For the text-containing cell, return its midpoint in [x, y] coordinate format. 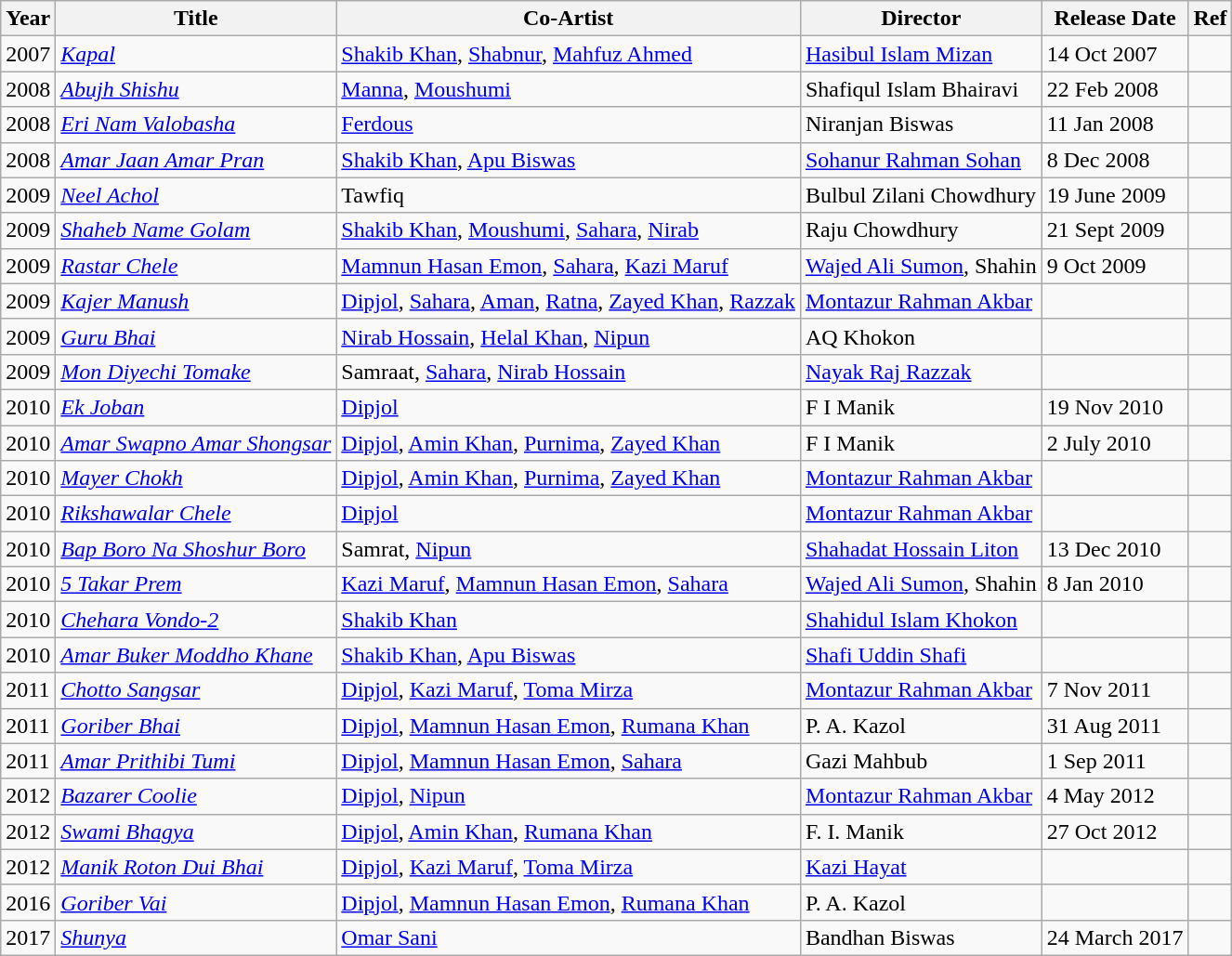
Dipjol, Amin Khan, Rumana Khan [569, 832]
Nayak Raj Razzak [921, 372]
8 Jan 2010 [1115, 584]
Shafi Uddin Shafi [921, 655]
Rikshawalar Chele [196, 514]
Shakib Khan, Moushumi, Sahara, Nirab [569, 230]
Dipjol, Mamnun Hasan Emon, Sahara [569, 761]
Abujh Shishu [196, 89]
Dipjol, Sahara, Aman, Ratna, Zayed Khan, Razzak [569, 301]
Shunya [196, 937]
Amar Buker Moddho Khane [196, 655]
11 Jan 2008 [1115, 124]
Goriber Bhai [196, 726]
2 July 2010 [1115, 443]
Director [921, 19]
21 Sept 2009 [1115, 230]
Mayer Chokh [196, 478]
Nirab Hossain, Helal Khan, Nipun [569, 336]
Shaheb Name Golam [196, 230]
Samraat, Sahara, Nirab Hossain [569, 372]
Mamnun Hasan Emon, Sahara, Kazi Maruf [569, 266]
Kajer Manush [196, 301]
Manna, Moushumi [569, 89]
Shafiqul Islam Bhairavi [921, 89]
Title [196, 19]
7 Nov 2011 [1115, 690]
Shahidul Islam Khokon [921, 620]
Tawfiq [569, 195]
2007 [28, 54]
Ek Joban [196, 407]
Amar Jaan Amar Pran [196, 160]
Sohanur Rahman Sohan [921, 160]
Shakib Khan, Shabnur, Mahfuz Ahmed [569, 54]
Eri Nam Valobasha [196, 124]
AQ Khokon [921, 336]
Niranjan Biswas [921, 124]
Rastar Chele [196, 266]
Kapal [196, 54]
Kazi Hayat [921, 867]
Release Date [1115, 19]
Raju Chowdhury [921, 230]
9 Oct 2009 [1115, 266]
5 Takar Prem [196, 584]
27 Oct 2012 [1115, 832]
Gazi Mahbub [921, 761]
Guru Bhai [196, 336]
14 Oct 2007 [1115, 54]
Shahadat Hossain Liton [921, 549]
Bap Boro Na Shoshur Boro [196, 549]
Manik Roton Dui Bhai [196, 867]
Swami Bhagya [196, 832]
4 May 2012 [1115, 796]
Amar Prithibi Tumi [196, 761]
Chotto Sangsar [196, 690]
31 Aug 2011 [1115, 726]
Year [28, 19]
Kazi Maruf, Mamnun Hasan Emon, Sahara [569, 584]
Goriber Vai [196, 902]
Ref [1210, 19]
1 Sep 2011 [1115, 761]
Amar Swapno Amar Shongsar [196, 443]
19 Nov 2010 [1115, 407]
Ferdous [569, 124]
Mon Diyechi Tomake [196, 372]
Co-Artist [569, 19]
2017 [28, 937]
F. I. Manik [921, 832]
Omar Sani [569, 937]
19 June 2009 [1115, 195]
Hasibul Islam Mizan [921, 54]
Chehara Vondo-2 [196, 620]
8 Dec 2008 [1115, 160]
Neel Achol [196, 195]
Dipjol, Nipun [569, 796]
Bazarer Coolie [196, 796]
2016 [28, 902]
Bandhan Biswas [921, 937]
Bulbul Zilani Chowdhury [921, 195]
13 Dec 2010 [1115, 549]
Samrat, Nipun [569, 549]
22 Feb 2008 [1115, 89]
24 March 2017 [1115, 937]
Shakib Khan [569, 620]
